Return (X, Y) of the center of cell containing provided text 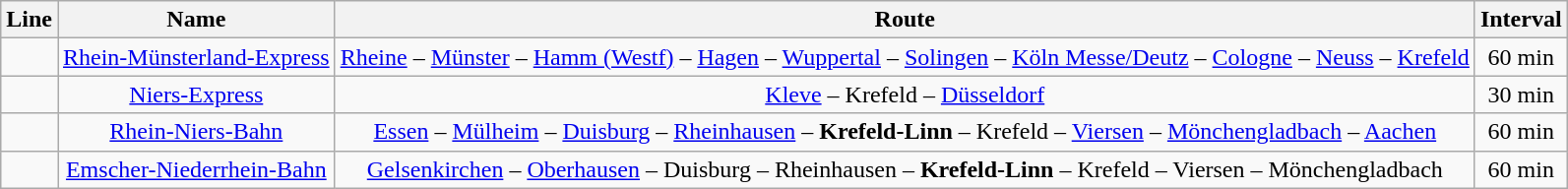
Kleve – Krefeld – Düsseldorf (905, 94)
Name (196, 20)
Niers-Express (196, 94)
Route (905, 20)
Gelsenkirchen – Oberhausen – Duisburg – Rheinhausen – Krefeld-Linn – Krefeld – Viersen – Mönchengladbach (905, 169)
Rhein-Niers-Bahn (196, 132)
Rhein-Münsterland-Express (196, 57)
Rheine – Münster – Hamm (Westf) – Hagen – Wuppertal – Solingen – Köln Messe/Deutz – Cologne – Neuss – Krefeld (905, 57)
30 min (1521, 94)
Emscher-Niederrhein-Bahn (196, 169)
Line (30, 20)
Interval (1521, 20)
Essen – Mülheim – Duisburg – Rheinhausen – Krefeld-Linn – Krefeld – Viersen – Mönchengladbach – Aachen (905, 132)
